Locate the cell with the specified text and output its [x, y] center coordinate. 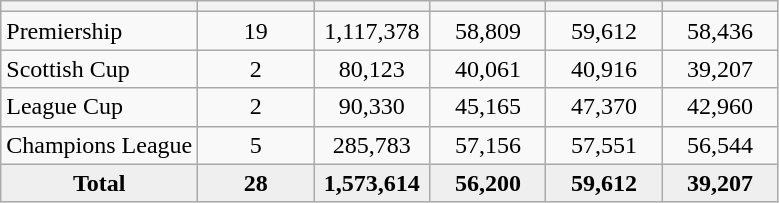
90,330 [372, 107]
League Cup [100, 107]
1,117,378 [372, 31]
1,573,614 [372, 183]
40,916 [604, 69]
58,436 [720, 31]
80,123 [372, 69]
57,156 [488, 145]
45,165 [488, 107]
47,370 [604, 107]
19 [256, 31]
Champions League [100, 145]
Scottish Cup [100, 69]
5 [256, 145]
40,061 [488, 69]
56,544 [720, 145]
56,200 [488, 183]
57,551 [604, 145]
285,783 [372, 145]
Total [100, 183]
42,960 [720, 107]
Premiership [100, 31]
28 [256, 183]
58,809 [488, 31]
